Return (X, Y) of the center of cell containing provided text 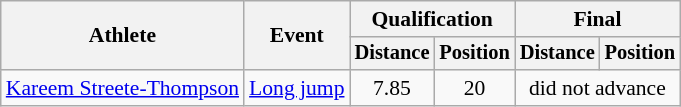
Athlete (122, 36)
Qualification (432, 19)
7.85 (392, 88)
20 (474, 88)
did not advance (598, 88)
Kareem Streete-Thompson (122, 88)
Final (598, 19)
Event (296, 36)
Long jump (296, 88)
